From the cell containing the given text, extract its center point as [x, y] coordinate. 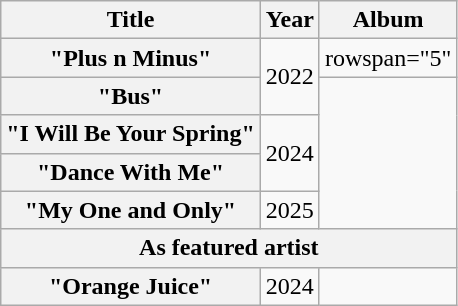
"I Will Be Your Spring" [131, 134]
Album [388, 20]
"Plus n Minus" [131, 58]
As featured artist [229, 248]
2022 [290, 77]
"Bus" [131, 96]
Title [131, 20]
"My One and Only" [131, 210]
2025 [290, 210]
rowspan="5" [388, 58]
"Orange Juice" [131, 286]
"Dance With Me" [131, 172]
Year [290, 20]
